Identify which cell holds the provided text, then report its (x, y) central coordinate. 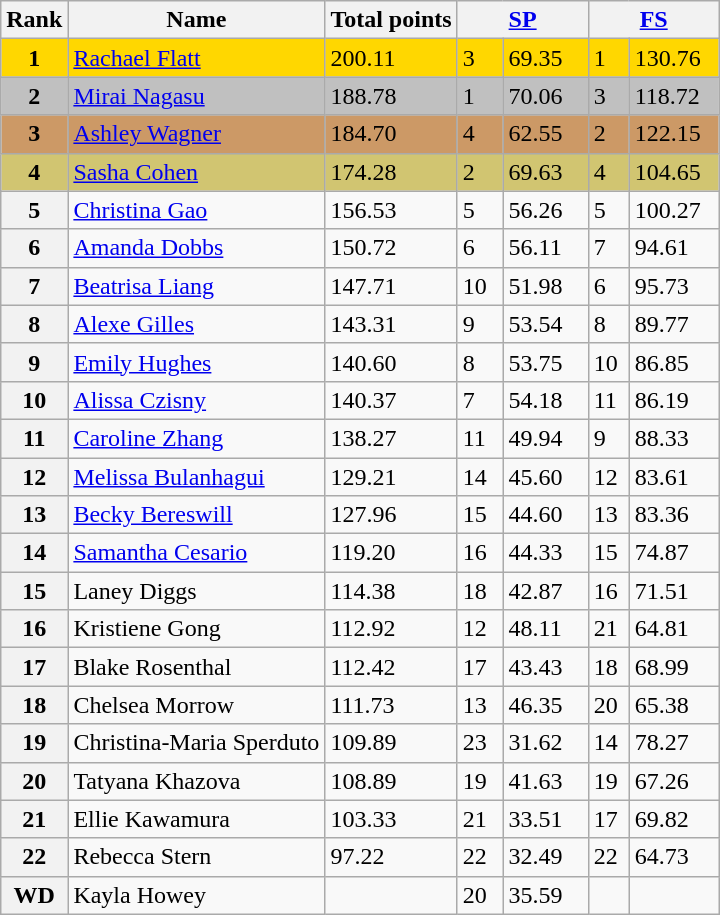
46.35 (546, 705)
86.19 (674, 400)
Kristiene Gong (196, 629)
35.59 (546, 895)
Kayla Howey (196, 895)
Christina-Maria Sperduto (196, 743)
68.99 (674, 667)
31.62 (546, 743)
Tatyana Khazova (196, 781)
143.31 (391, 324)
78.27 (674, 743)
Rebecca Stern (196, 857)
109.89 (391, 743)
140.60 (391, 362)
188.78 (391, 96)
FS (654, 20)
70.06 (546, 96)
64.73 (674, 857)
129.21 (391, 477)
67.26 (674, 781)
56.11 (546, 248)
112.42 (391, 667)
Becky Bereswill (196, 515)
111.73 (391, 705)
Ashley Wagner (196, 134)
62.55 (546, 134)
53.54 (546, 324)
Blake Rosenthal (196, 667)
49.94 (546, 438)
56.26 (546, 210)
42.87 (546, 591)
Total points (391, 20)
Emily Hughes (196, 362)
138.27 (391, 438)
69.63 (546, 172)
Melissa Bulanhagui (196, 477)
200.11 (391, 58)
114.38 (391, 591)
43.43 (546, 667)
88.33 (674, 438)
104.65 (674, 172)
184.70 (391, 134)
Laney Diggs (196, 591)
147.71 (391, 286)
64.81 (674, 629)
112.92 (391, 629)
127.96 (391, 515)
86.85 (674, 362)
Samantha Cesario (196, 553)
103.33 (391, 819)
118.72 (674, 96)
69.82 (674, 819)
122.15 (674, 134)
83.36 (674, 515)
51.98 (546, 286)
WD (34, 895)
Alexe Gilles (196, 324)
140.37 (391, 400)
44.33 (546, 553)
Alissa Czisny (196, 400)
48.11 (546, 629)
119.20 (391, 553)
54.18 (546, 400)
23 (480, 743)
33.51 (546, 819)
41.63 (546, 781)
74.87 (674, 553)
156.53 (391, 210)
150.72 (391, 248)
Beatrisa Liang (196, 286)
53.75 (546, 362)
71.51 (674, 591)
32.49 (546, 857)
83.61 (674, 477)
Ellie Kawamura (196, 819)
94.61 (674, 248)
Mirai Nagasu (196, 96)
Rachael Flatt (196, 58)
Name (196, 20)
Christina Gao (196, 210)
95.73 (674, 286)
Caroline Zhang (196, 438)
130.76 (674, 58)
174.28 (391, 172)
108.89 (391, 781)
65.38 (674, 705)
Chelsea Morrow (196, 705)
Rank (34, 20)
Sasha Cohen (196, 172)
69.35 (546, 58)
97.22 (391, 857)
89.77 (674, 324)
100.27 (674, 210)
SP (522, 20)
44.60 (546, 515)
Amanda Dobbs (196, 248)
45.60 (546, 477)
